Extract the [X, Y] coordinate from the center of the cell holding the provided text.  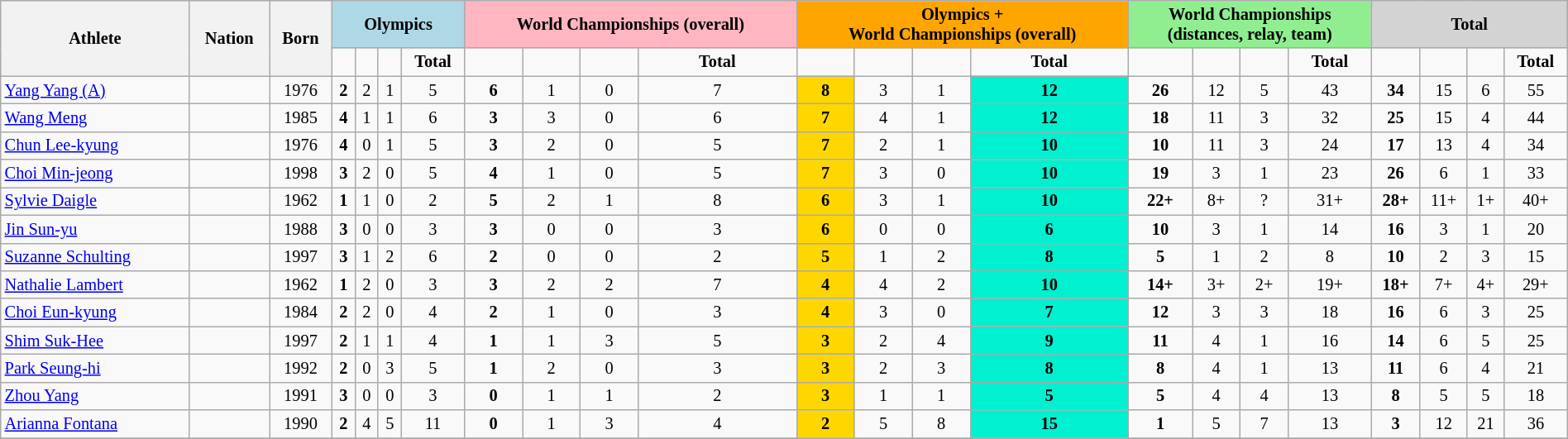
33 [1537, 174]
20 [1537, 229]
32 [1330, 117]
8+ [1217, 201]
3+ [1217, 284]
9 [1049, 341]
24 [1330, 146]
Wang Meng [95, 117]
Choi Min-jeong [95, 174]
43 [1330, 90]
1992 [301, 368]
29+ [1537, 284]
28+ [1396, 201]
36 [1537, 424]
Suzanne Schulting [95, 257]
1991 [301, 396]
Born [301, 38]
1985 [301, 117]
1998 [301, 174]
23 [1330, 174]
4+ [1485, 284]
Chun Lee-kyung [95, 146]
? [1264, 201]
Yang Yang (A) [95, 90]
7+ [1444, 284]
Nation [230, 38]
40+ [1537, 201]
Park Seung-hi [95, 368]
Jin Sun-yu [95, 229]
2+ [1264, 284]
31+ [1330, 201]
22+ [1159, 201]
Zhou Yang [95, 396]
1988 [301, 229]
19 [1159, 174]
1+ [1485, 201]
Athlete [95, 38]
19+ [1330, 284]
World Championships (overall) [630, 24]
17 [1396, 146]
Shim Suk-Hee [95, 341]
Olympics + World Championships (overall) [963, 24]
18+ [1396, 284]
Nathalie Lambert [95, 284]
Arianna Fontana [95, 424]
14+ [1159, 284]
Sylvie Daigle [95, 201]
1984 [301, 313]
44 [1537, 117]
55 [1537, 90]
World Championships(distances, relay, team) [1250, 24]
Olympics [398, 24]
Choi Eun-kyung [95, 313]
11+ [1444, 201]
1990 [301, 424]
